Scan for the cell matching the given text and deliver its [X, Y] coordinate at center. 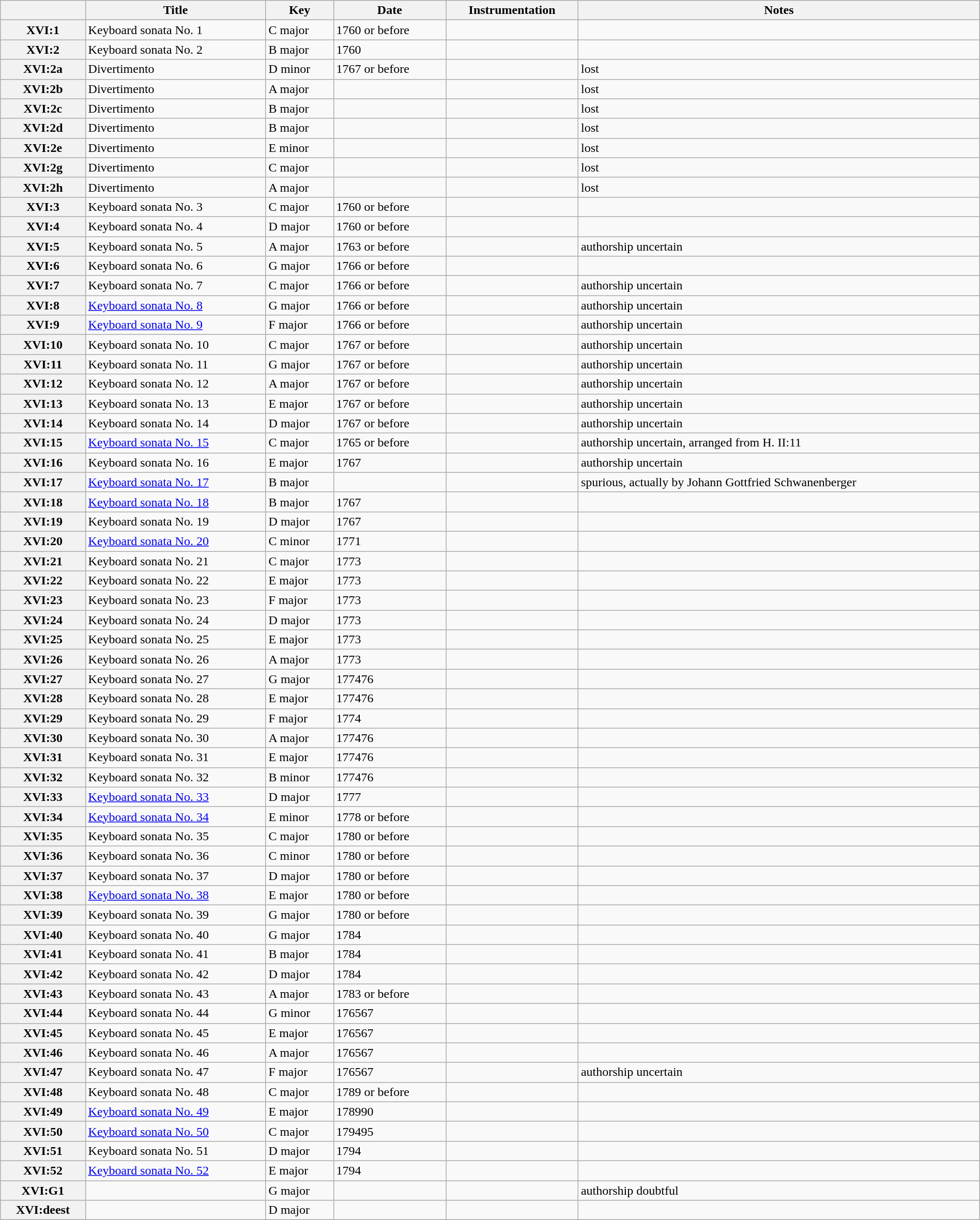
Keyboard sonata No. 43 [176, 994]
XVI:18 [43, 502]
1774 [390, 718]
Keyboard sonata No. 21 [176, 561]
Keyboard sonata No. 16 [176, 462]
XVI:7 [43, 286]
Keyboard sonata No. 24 [176, 620]
Keyboard sonata No. 3 [176, 207]
XVI:21 [43, 561]
XVI:2a [43, 69]
Keyboard sonata No. 36 [176, 856]
XVI:2c [43, 109]
Keyboard sonata No. 34 [176, 816]
Keyboard sonata No. 1 [176, 30]
XVI:17 [43, 482]
XVI:13 [43, 404]
Keyboard sonata No. 19 [176, 521]
XVI:49 [43, 1111]
spurious, actually by Johann Gottfried Schwanenberger [778, 482]
Keyboard sonata No. 52 [176, 1170]
Keyboard sonata No. 44 [176, 1013]
XVI:50 [43, 1131]
XVI:23 [43, 600]
XVI:39 [43, 915]
Keyboard sonata No. 13 [176, 404]
Keyboard sonata No. 6 [176, 266]
XVI:34 [43, 816]
Keyboard sonata No. 26 [176, 659]
Keyboard sonata No. 35 [176, 836]
Keyboard sonata No. 23 [176, 600]
Keyboard sonata No. 46 [176, 1053]
XVI:36 [43, 856]
Instrumentation [512, 10]
XVI:26 [43, 659]
Keyboard sonata No. 22 [176, 581]
Keyboard sonata No. 33 [176, 797]
XVI:45 [43, 1033]
Keyboard sonata No. 27 [176, 679]
Keyboard sonata No. 37 [176, 876]
D minor [300, 69]
G minor [300, 1013]
Keyboard sonata No. 51 [176, 1151]
1789 or before [390, 1092]
Key [300, 10]
XVI:22 [43, 581]
XVI:51 [43, 1151]
XVI:5 [43, 246]
Keyboard sonata No. 32 [176, 777]
Keyboard sonata No. 15 [176, 443]
XVI:6 [43, 266]
Keyboard sonata No. 38 [176, 895]
178990 [390, 1111]
XVI:9 [43, 325]
XVI:11 [43, 364]
Keyboard sonata No. 39 [176, 915]
XVI:20 [43, 541]
XVI:42 [43, 974]
Keyboard sonata No. 17 [176, 482]
XVI:2d [43, 128]
XVI:14 [43, 423]
XVI:4 [43, 226]
XVI:G1 [43, 1190]
XVI:46 [43, 1053]
XVI:27 [43, 679]
XVI:8 [43, 305]
XVI:44 [43, 1013]
XVI:deest [43, 1210]
Keyboard sonata No. 25 [176, 640]
XVI:37 [43, 876]
XVI:52 [43, 1170]
XVI:19 [43, 521]
XVI:12 [43, 384]
Keyboard sonata No. 42 [176, 974]
Keyboard sonata No. 41 [176, 954]
XVI:35 [43, 836]
Keyboard sonata No. 10 [176, 345]
Keyboard sonata No. 47 [176, 1072]
Keyboard sonata No. 31 [176, 758]
XVI:33 [43, 797]
authorship uncertain, arranged from H. II:11 [778, 443]
Keyboard sonata No. 28 [176, 699]
XVI:32 [43, 777]
XVI:30 [43, 738]
XVI:2g [43, 167]
XVI:40 [43, 935]
1783 or before [390, 994]
Keyboard sonata No. 50 [176, 1131]
XVI:24 [43, 620]
XVI:2b [43, 89]
XVI:25 [43, 640]
Date [390, 10]
Keyboard sonata No. 7 [176, 286]
1777 [390, 797]
Keyboard sonata No. 12 [176, 384]
XVI:16 [43, 462]
1763 or before [390, 246]
Keyboard sonata No. 9 [176, 325]
XVI:15 [43, 443]
Notes [778, 10]
XVI:41 [43, 954]
XVI:2h [43, 187]
Keyboard sonata No. 14 [176, 423]
XVI:1 [43, 30]
Keyboard sonata No. 20 [176, 541]
179495 [390, 1131]
Keyboard sonata No. 40 [176, 935]
XVI:38 [43, 895]
1778 or before [390, 816]
XVI:2e [43, 148]
Keyboard sonata No. 4 [176, 226]
XVI:10 [43, 345]
Keyboard sonata No. 8 [176, 305]
Keyboard sonata No. 2 [176, 50]
Keyboard sonata No. 5 [176, 246]
Title [176, 10]
XVI:43 [43, 994]
Keyboard sonata No. 18 [176, 502]
Keyboard sonata No. 45 [176, 1033]
Keyboard sonata No. 49 [176, 1111]
1771 [390, 541]
1760 [390, 50]
B minor [300, 777]
XVI:31 [43, 758]
Keyboard sonata No. 11 [176, 364]
1765 or before [390, 443]
XVI:2 [43, 50]
Keyboard sonata No. 29 [176, 718]
XVI:48 [43, 1092]
XVI:3 [43, 207]
Keyboard sonata No. 48 [176, 1092]
XVI:47 [43, 1072]
authorship doubtful [778, 1190]
XVI:29 [43, 718]
XVI:28 [43, 699]
Keyboard sonata No. 30 [176, 738]
